Return (X, Y) of the center of cell containing provided text 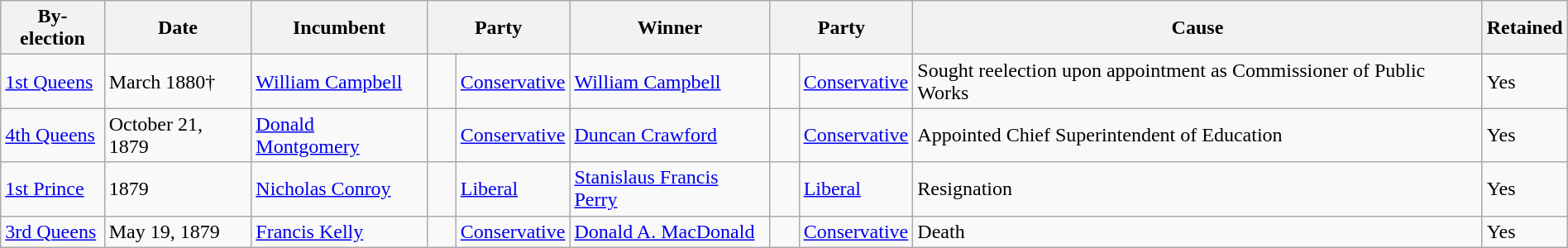
Incumbent (339, 28)
Date (178, 28)
1879 (178, 188)
1st Queens (53, 81)
Death (1198, 231)
Retained (1525, 28)
Cause (1198, 28)
Sought reelection upon appointment as Commissioner of Public Works (1198, 81)
Winner (670, 28)
Nicholas Conroy (339, 188)
4th Queens (53, 136)
3rd Queens (53, 231)
May 19, 1879 (178, 231)
Stanislaus Francis Perry (670, 188)
Appointed Chief Superintendent of Education (1198, 136)
1st Prince (53, 188)
Donald A. MacDonald (670, 231)
By-election (53, 28)
October 21, 1879 (178, 136)
Francis Kelly (339, 231)
Resignation (1198, 188)
Duncan Crawford (670, 136)
Donald Montgomery (339, 136)
March 1880† (178, 81)
